Find where the given text appears and provide that cell's center as (X, Y) coordinate. 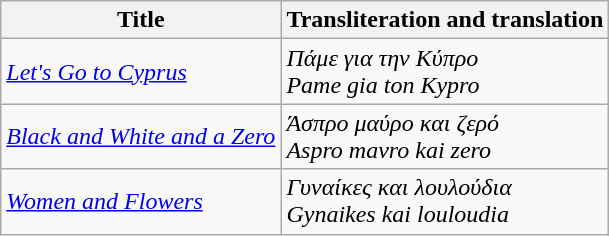
Γυναίκες και λουλούδιαGynaikes kai louloudia (445, 202)
Άσπρο μαύρο και ζερόAspro mavro kai zero (445, 136)
Let's Go to Cyprus (141, 72)
Title (141, 20)
Black and White and a Zero (141, 136)
Transliteration and translation (445, 20)
Πάμε για την ΚύπροPame gia ton Kypro (445, 72)
Women and Flowers (141, 202)
